Determine the [x, y] coordinate at the center of the cell enclosing the given text.  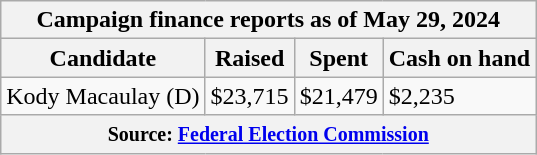
Kody Macaulay (D) [103, 96]
$23,715 [250, 96]
Source: Federal Election Commission [268, 134]
Raised [250, 58]
Cash on hand [459, 58]
$2,235 [459, 96]
$21,479 [338, 96]
Spent [338, 58]
Candidate [103, 58]
Campaign finance reports as of May 29, 2024 [268, 20]
